Search for the cell housing the specified text and yield its [x, y] center coordinate. 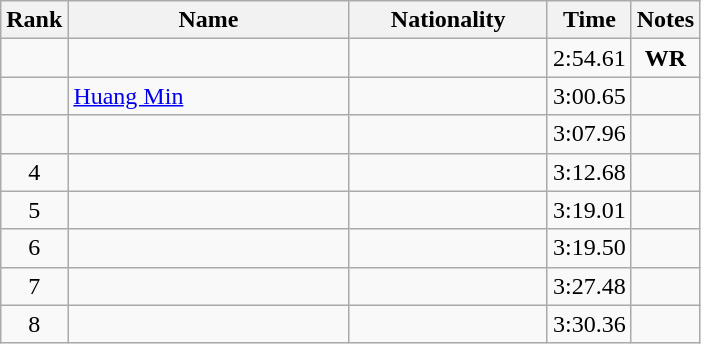
2:54.61 [589, 58]
3:12.68 [589, 172]
Time [589, 20]
7 [34, 286]
6 [34, 248]
5 [34, 210]
3:30.36 [589, 324]
3:19.50 [589, 248]
Rank [34, 20]
8 [34, 324]
4 [34, 172]
Nationality [448, 20]
Name [208, 20]
3:00.65 [589, 96]
WR [665, 58]
3:19.01 [589, 210]
Huang Min [208, 96]
3:27.48 [589, 286]
Notes [665, 20]
3:07.96 [589, 134]
